Search for the cell housing the specified text and yield its [X, Y] center coordinate. 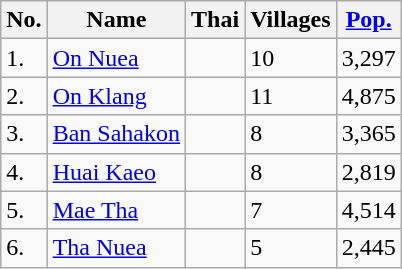
No. [24, 20]
4,514 [368, 210]
2. [24, 96]
10 [291, 58]
Huai Kaeo [116, 172]
3. [24, 134]
On Nuea [116, 58]
2,819 [368, 172]
3,297 [368, 58]
2,445 [368, 248]
7 [291, 210]
Mae Tha [116, 210]
6. [24, 248]
Tha Nuea [116, 248]
3,365 [368, 134]
1. [24, 58]
Pop. [368, 20]
Ban Sahakon [116, 134]
5. [24, 210]
4. [24, 172]
4,875 [368, 96]
Villages [291, 20]
On Klang [116, 96]
5 [291, 248]
11 [291, 96]
Thai [216, 20]
Name [116, 20]
